Find where the given text appears and provide that cell's center as (x, y) coordinate. 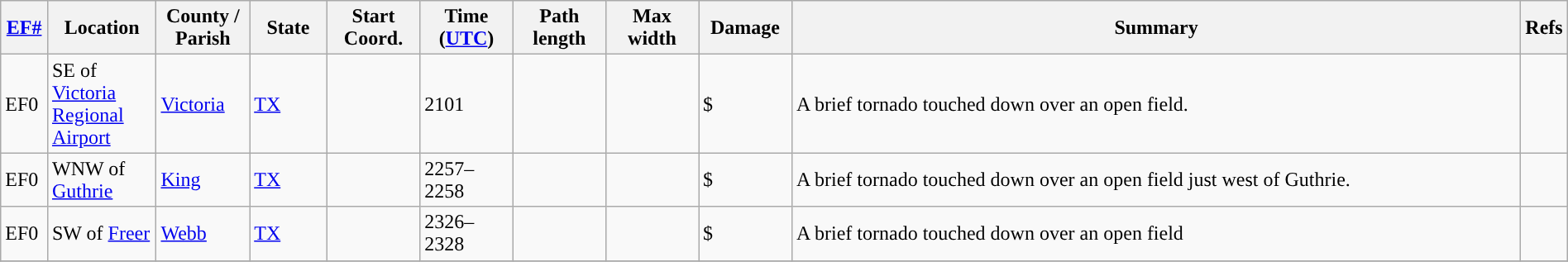
Max width (652, 28)
WNW of Guthrie (102, 180)
SW of Freer (102, 233)
SE of Victoria Regional Airport (102, 104)
Time (UTC) (466, 28)
A brief tornado touched down over an open field. (1156, 104)
Damage (744, 28)
Summary (1156, 28)
2257–2258 (466, 180)
County / Parish (203, 28)
Location (102, 28)
EF# (25, 28)
Webb (203, 233)
State (289, 28)
Victoria (203, 104)
2326–2328 (466, 233)
A brief tornado touched down over an open field just west of Guthrie. (1156, 180)
Start Coord. (374, 28)
Refs (1545, 28)
2101 (466, 104)
A brief tornado touched down over an open field (1156, 233)
King (203, 180)
Path length (559, 28)
